Return [x, y] of the center of cell containing provided text 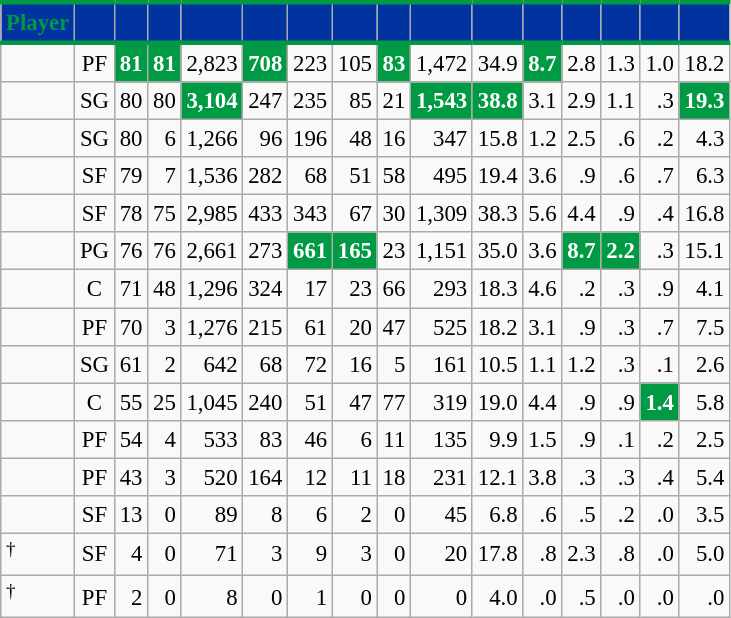
PG [95, 251]
54 [130, 439]
5.4 [704, 477]
12 [310, 477]
Player [38, 22]
55 [130, 402]
5.0 [704, 554]
7.5 [704, 327]
495 [442, 176]
231 [442, 477]
17.8 [497, 554]
19.0 [497, 402]
3.5 [704, 515]
247 [266, 101]
67 [354, 214]
661 [310, 251]
161 [442, 364]
45 [442, 515]
240 [266, 402]
215 [266, 327]
223 [310, 62]
165 [354, 251]
75 [164, 214]
46 [310, 439]
3,104 [212, 101]
85 [354, 101]
1.3 [620, 62]
34.9 [497, 62]
347 [442, 139]
43 [130, 477]
30 [394, 214]
38.8 [497, 101]
2.8 [582, 62]
2,823 [212, 62]
2.2 [620, 251]
79 [130, 176]
2.9 [582, 101]
525 [442, 327]
19.4 [497, 176]
96 [266, 139]
2.6 [704, 364]
293 [442, 289]
105 [354, 62]
1,472 [442, 62]
78 [130, 214]
1,543 [442, 101]
18 [394, 477]
17 [310, 289]
18.3 [497, 289]
4.6 [542, 289]
19.3 [704, 101]
10.5 [497, 364]
58 [394, 176]
1,266 [212, 139]
1 [310, 596]
319 [442, 402]
1.5 [542, 439]
3.8 [542, 477]
77 [394, 402]
70 [130, 327]
1,276 [212, 327]
89 [212, 515]
520 [212, 477]
15.8 [497, 139]
72 [310, 364]
15.1 [704, 251]
9.9 [497, 439]
2.3 [582, 554]
1,536 [212, 176]
433 [266, 214]
135 [442, 439]
642 [212, 364]
273 [266, 251]
2,985 [212, 214]
4.1 [704, 289]
2,661 [212, 251]
13 [130, 515]
1.0 [660, 62]
35.0 [497, 251]
12.1 [497, 477]
7 [164, 176]
21 [394, 101]
282 [266, 176]
1,296 [212, 289]
5 [394, 364]
343 [310, 214]
5.8 [704, 402]
16.8 [704, 214]
5.6 [542, 214]
1,045 [212, 402]
324 [266, 289]
38.3 [497, 214]
1,151 [442, 251]
6.3 [704, 176]
66 [394, 289]
6.8 [497, 515]
4.0 [497, 596]
164 [266, 477]
4.3 [704, 139]
1.4 [660, 402]
25 [164, 402]
9 [310, 554]
235 [310, 101]
708 [266, 62]
533 [212, 439]
196 [310, 139]
1,309 [442, 214]
